Locate the cell with the specified text and output its [x, y] center coordinate. 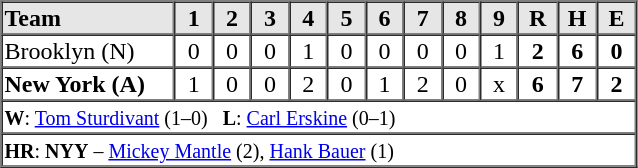
W: Tom Sturdivant (1–0) L: Carl Erskine (0–1) [319, 116]
5 [346, 18]
4 [308, 18]
HR: NYY – Mickey Mantle (2), Hank Bauer (1) [319, 150]
8 [461, 18]
E [616, 18]
9 [499, 18]
H [577, 18]
Team [88, 18]
3 [270, 18]
R [538, 18]
x [499, 84]
New York (A) [88, 84]
Brooklyn (N) [88, 50]
